Search for the cell housing the specified text and yield its [X, Y] center coordinate. 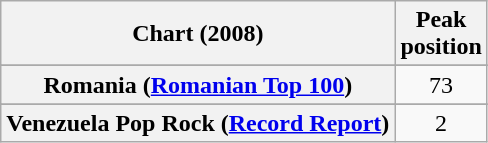
Chart (2008) [198, 34]
Peakposition [441, 34]
Venezuela Pop Rock (Record Report) [198, 123]
2 [441, 123]
73 [441, 85]
Romania (Romanian Top 100) [198, 85]
